For the text-containing cell, return its midpoint in (X, Y) coordinate format. 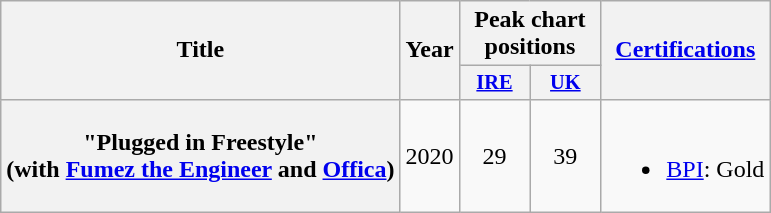
Certifications (686, 50)
Title (200, 50)
39 (566, 156)
29 (494, 156)
"Plugged in Freestyle"(with Fumez the Engineer and Offica) (200, 156)
IRE (494, 83)
UK (566, 83)
Year (430, 50)
BPI: Gold (686, 156)
Peak chart positions (530, 34)
2020 (430, 156)
